Output the (X, Y) coordinate of the center of the cell containing the given text.  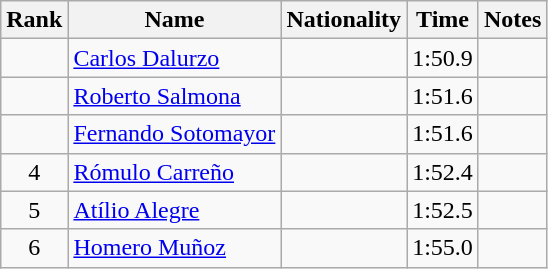
Notes (512, 20)
5 (34, 210)
1:50.9 (443, 58)
Rank (34, 20)
1:52.5 (443, 210)
Name (174, 20)
1:55.0 (443, 248)
Time (443, 20)
1:52.4 (443, 172)
Atílio Alegre (174, 210)
Nationality (344, 20)
Fernando Sotomayor (174, 134)
Roberto Salmona (174, 96)
Rómulo Carreño (174, 172)
Carlos Dalurzo (174, 58)
4 (34, 172)
6 (34, 248)
Homero Muñoz (174, 248)
